Output the (X, Y) coordinate of the center of the cell containing the given text.  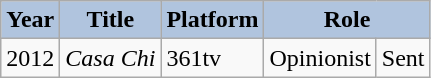
Year (30, 20)
Sent (403, 58)
2012 (30, 58)
Title (110, 20)
Opinionist (320, 58)
361tv (212, 58)
Platform (212, 20)
Role (347, 20)
Casa Chi (110, 58)
